Output the (X, Y) coordinate of the center of the cell containing the given text.  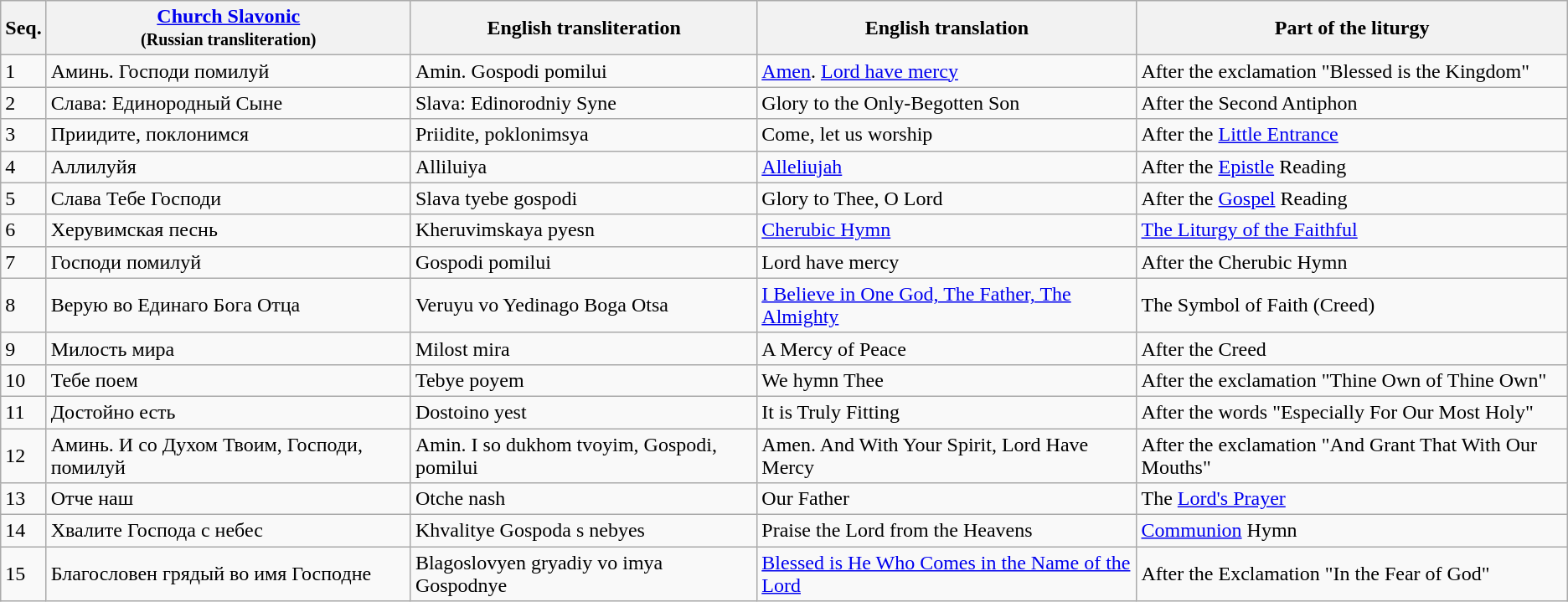
Glory to the Only-Begotten Son (946, 103)
Херувимская песнь (228, 230)
15 (23, 574)
Приидите, поклонимся (228, 135)
After the exclamation "And Grant That With Our Mouths" (1352, 455)
Amin. I so dukhom tvoyim, Gospodi, pomilui (583, 455)
Аминь. И со Духом Твоим, Господи, помилуй (228, 455)
Dostoino yest (583, 412)
After the Creed (1352, 348)
Praise the Lord from the Heavens (946, 531)
Church Slavonic(Russian transliteration) (228, 28)
We hymn Thee (946, 380)
Come, let us worship (946, 135)
After the Second Antiphon (1352, 103)
4 (23, 167)
Верую во Единаго Бога Отца (228, 305)
7 (23, 262)
Милость мира (228, 348)
8 (23, 305)
After the Exclamation "In the Fear of God" (1352, 574)
After the Epistle Reading (1352, 167)
After the Gospel Reading (1352, 198)
Priidite, poklonimsya (583, 135)
After the Cherubic Hymn (1352, 262)
Tebye poyem (583, 380)
Blagoslovyen gryadiy vo imya Gospodnye (583, 574)
Slava: Edinorodniy Syne (583, 103)
Господи помилуй (228, 262)
13 (23, 499)
English translation (946, 28)
Хвалите Господа с небес (228, 531)
14 (23, 531)
Amen. Lord have mercy (946, 71)
Veruyu vo Yedinago Boga Otsa (583, 305)
The Symbol of Faith (Creed) (1352, 305)
Alliluiya (583, 167)
Аминь. Господи помилуй (228, 71)
Amin. Gospodi pomilui (583, 71)
I Believe in One God, The Father, The Almighty (946, 305)
9 (23, 348)
10 (23, 380)
Gospodi pomilui (583, 262)
It is Truly Fitting (946, 412)
After the exclamation "Thine Own of Thine Own" (1352, 380)
Communion Hymn (1352, 531)
The Liturgy of the Faithful (1352, 230)
English transliteration (583, 28)
Отче наш (228, 499)
Alleliujah (946, 167)
Тебе поем (228, 380)
After the exclamation "Blessed is the Kingdom" (1352, 71)
11 (23, 412)
Аллилуйя (228, 167)
Amen. And With Your Spirit, Lord Have Mercy (946, 455)
Blessed is He Who Comes in the Name of the Lord (946, 574)
After the words "Especially For Our Most Holy" (1352, 412)
1 (23, 71)
2 (23, 103)
Slava tyebe gospodi (583, 198)
After the Little Entrance (1352, 135)
5 (23, 198)
The Lord's Prayer (1352, 499)
12 (23, 455)
Milost mira (583, 348)
Part of the liturgy (1352, 28)
Благословен грядый во имя Господне (228, 574)
Khvalitye Gospoda s nebyes (583, 531)
Cherubic Hymn (946, 230)
Our Father (946, 499)
Достойно есть (228, 412)
3 (23, 135)
Glory to Thee, O Lord (946, 198)
Слава: Единородный Сыне (228, 103)
Слава Тебе Господи (228, 198)
Lord have mercy (946, 262)
Seq. (23, 28)
6 (23, 230)
Kheruvimskaya pyesn (583, 230)
A Mercy of Peace (946, 348)
Otche nash (583, 499)
